Detect which cell encompasses the target text, then output its (X, Y) center coordinate. 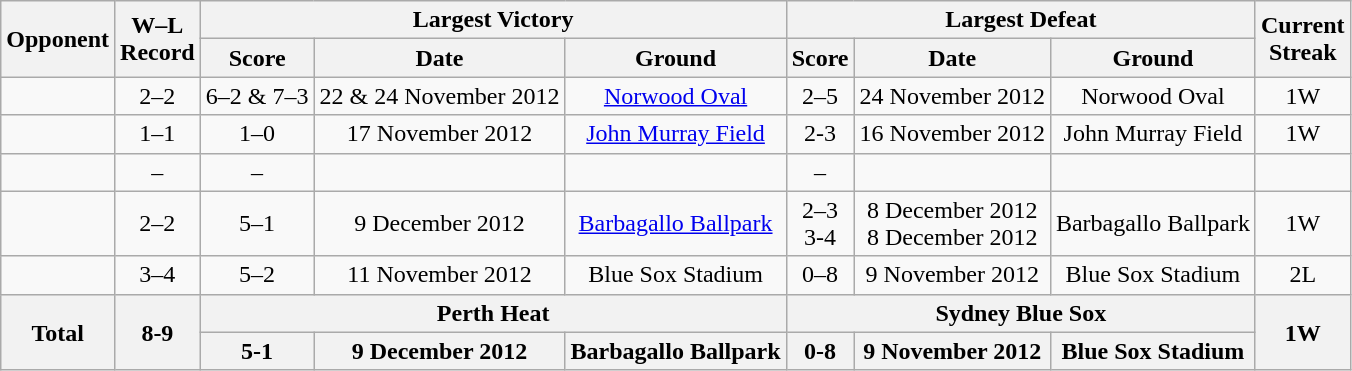
0–8 (820, 275)
2-3 (820, 134)
5–2 (257, 275)
Largest Victory (493, 20)
2L (1302, 275)
5–1 (257, 224)
16 November 2012 (952, 134)
5-1 (257, 351)
Largest Defeat (1020, 20)
11 November 2012 (440, 275)
22 & 24 November 2012 (440, 96)
Opponent (58, 39)
24 November 2012 (952, 96)
3–4 (158, 275)
2–33-4 (820, 224)
1–0 (257, 134)
8-9 (158, 332)
6–2 & 7–3 (257, 96)
CurrentStreak (1302, 39)
17 November 2012 (440, 134)
1–1 (158, 134)
Perth Heat (493, 313)
W–LRecord (158, 39)
0-8 (820, 351)
Total (58, 332)
Sydney Blue Sox (1020, 313)
8 December 20128 December 2012 (952, 224)
2–5 (820, 96)
